Identify which cell holds the provided text, then report its [X, Y] central coordinate. 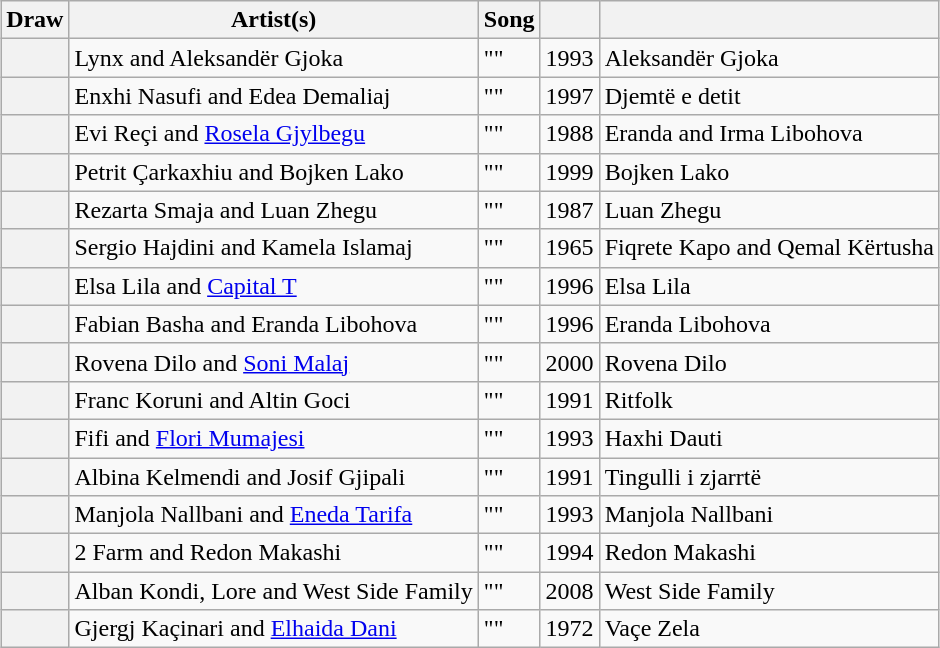
2 Farm and Redon Makashi [274, 553]
Fiqrete Kapo and Qemal Kërtusha [769, 248]
Lynx and Aleksandër Gjoka [274, 58]
1972 [570, 629]
Manjola Nallbani and Eneda Tarifa [274, 515]
Fabian Basha and Eranda Libohova [274, 324]
Albina Kelmendi and Josif Gjipali [274, 477]
Aleksandër Gjoka [769, 58]
Luan Zhegu [769, 210]
Artist(s) [274, 20]
Sergio Hajdini and Kamela Islamaj [274, 248]
Rezarta Smaja and Luan Zhegu [274, 210]
Alban Kondi, Lore and West Side Family [274, 591]
Enxhi Nasufi and Edea Demaliaj [274, 96]
Rovena Dilo [769, 362]
Franc Koruni and Altin Goci [274, 400]
West Side Family [769, 591]
Bojken Lako [769, 172]
Elsa Lila and Capital T [274, 286]
Djemtë e detit [769, 96]
Petrit Çarkaxhiu and Bojken Lako [274, 172]
Eranda Libohova [769, 324]
Ritfolk [769, 400]
2008 [570, 591]
Song [509, 20]
Manjola Nallbani [769, 515]
Draw [35, 20]
1988 [570, 134]
2000 [570, 362]
Fifi and Flori Mumajesi [274, 438]
Haxhi Dauti [769, 438]
1997 [570, 96]
1999 [570, 172]
Elsa Lila [769, 286]
1987 [570, 210]
Vaçe Zela [769, 629]
1994 [570, 553]
Gjergj Kaçinari and Elhaida Dani [274, 629]
Tingulli i zjarrtë [769, 477]
1965 [570, 248]
Redon Makashi [769, 553]
Eranda and Irma Libohova [769, 134]
Evi Reçi and Rosela Gjylbegu [274, 134]
Rovena Dilo and Soni Malaj [274, 362]
